From the cell containing the given text, extract its center point as [x, y] coordinate. 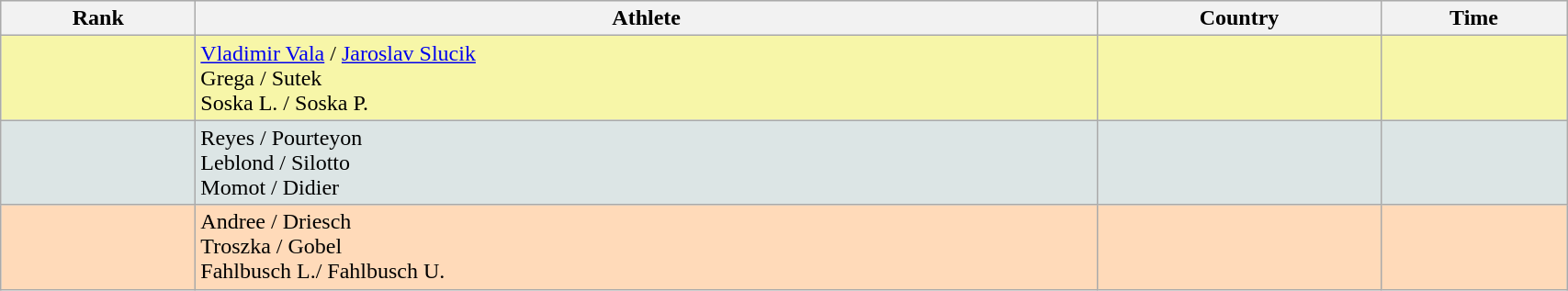
Time [1473, 18]
Country [1240, 18]
Rank [98, 18]
Andree / DrieschTroszka / GobelFahlbusch L./ Fahlbusch U. [647, 247]
Athlete [647, 18]
Vladimir Vala / Jaroslav SlucikGrega / SutekSoska L. / Soska P. [647, 78]
Reyes / Pourteyon Leblond / SilottoMomot / Didier [647, 162]
